Determine the (x, y) coordinate at the center of the cell enclosing the given text.  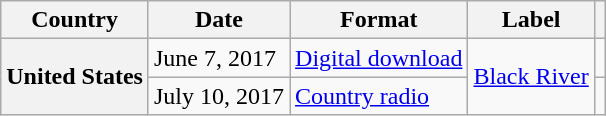
Format (379, 20)
June 7, 2017 (218, 58)
Digital download (379, 58)
Country (75, 20)
Country radio (379, 96)
Black River (531, 77)
July 10, 2017 (218, 96)
Date (218, 20)
United States (75, 77)
Label (531, 20)
